Capture the cell that displays the provided text and extract its [X, Y] central coordinate. 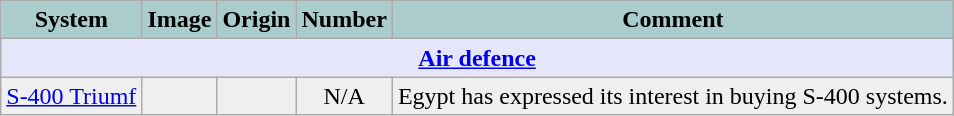
System [72, 20]
Egypt has expressed its interest in buying S-400 systems. [672, 96]
Comment [672, 20]
S-400 Triumf [72, 96]
Origin [256, 20]
N/A [344, 96]
Air defence [478, 58]
Number [344, 20]
Image [180, 20]
